Output the [X, Y] coordinate of the center of the cell containing the given text.  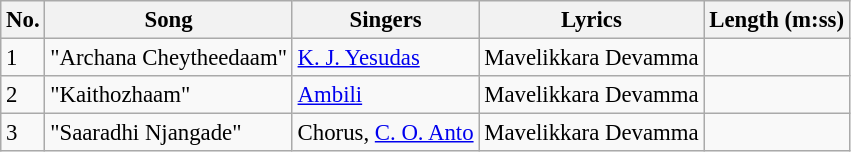
Singers [386, 20]
"Archana Cheytheedaam" [168, 58]
"Saaradhi Njangade" [168, 133]
1 [23, 58]
3 [23, 133]
Length (m:ss) [776, 20]
No. [23, 20]
Lyrics [592, 20]
"Kaithozhaam" [168, 95]
2 [23, 95]
Ambili [386, 95]
Chorus, C. O. Anto [386, 133]
Song [168, 20]
K. J. Yesudas [386, 58]
